Extract the (x, y) coordinate from the center of the cell holding the provided text.  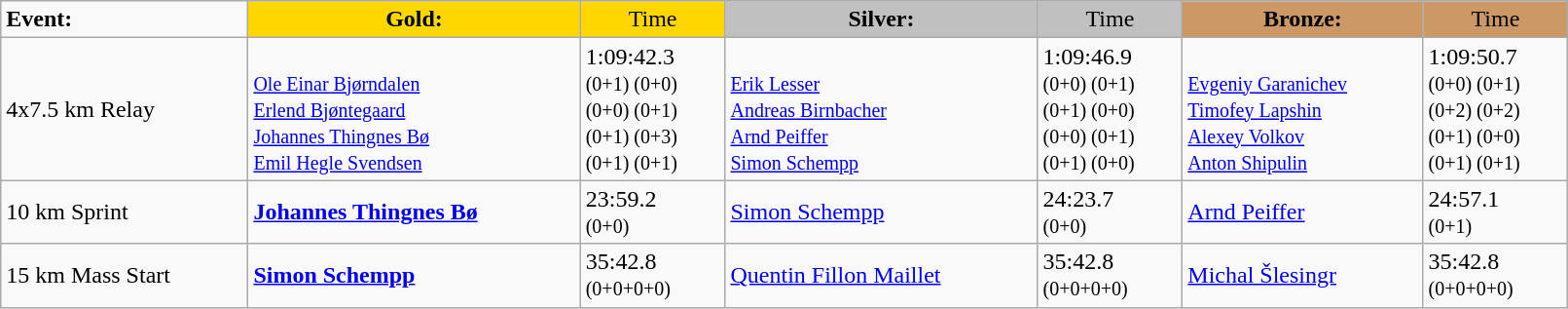
Gold: (415, 19)
4x7.5 km Relay (125, 109)
10 km Sprint (125, 212)
24:23.7(0+0) (1110, 212)
1:09:50.7(0+0) (0+1)(0+2) (0+2)(0+1) (0+0)(0+1) (0+1) (1495, 109)
24:57.1(0+1) (1495, 212)
Quentin Fillon Maillet (882, 275)
Evgeniy GaranichevTimofey LapshinAlexey VolkovAnton Shipulin (1302, 109)
Arnd Peiffer (1302, 212)
15 km Mass Start (125, 275)
Erik LesserAndreas BirnbacherArnd PeifferSimon Schempp (882, 109)
Bronze: (1302, 19)
Ole Einar BjørndalenErlend BjøntegaardJohannes Thingnes BøEmil Hegle Svendsen (415, 109)
1:09:42.3(0+1) (0+0)(0+0) (0+1)(0+1) (0+3)(0+1) (0+1) (652, 109)
Silver: (882, 19)
23:59.2(0+0) (652, 212)
Event: (125, 19)
Johannes Thingnes Bø (415, 212)
1:09:46.9(0+0) (0+1)(0+1) (0+0)(0+0) (0+1)(0+1) (0+0) (1110, 109)
Michal Šlesingr (1302, 275)
